Provide the (X, Y) coordinate of the cell's center where the given text is located.  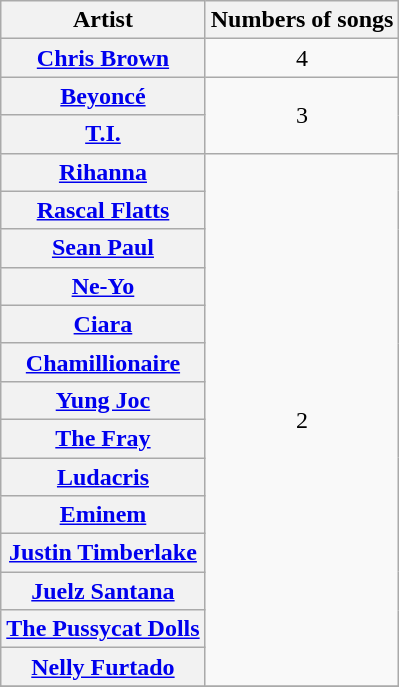
T.I. (103, 134)
Justin Timberlake (103, 553)
Chris Brown (103, 58)
Ne-Yo (103, 286)
4 (302, 58)
Ludacris (103, 477)
Ciara (103, 324)
Eminem (103, 515)
Juelz Santana (103, 591)
The Fray (103, 438)
Rihanna (103, 172)
Yung Joc (103, 400)
3 (302, 115)
Sean Paul (103, 248)
Nelly Furtado (103, 667)
Rascal Flatts (103, 210)
Chamillionaire (103, 362)
Artist (103, 20)
The Pussycat Dolls (103, 629)
Numbers of songs (302, 20)
2 (302, 420)
Beyoncé (103, 96)
